Determine the (x, y) coordinate at the center of the cell enclosing the given text.  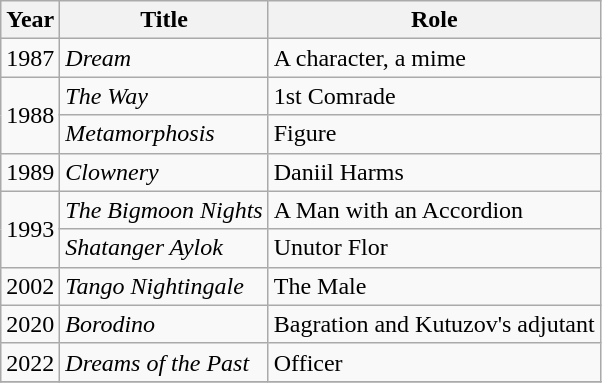
Role (434, 20)
Year (30, 20)
1993 (30, 229)
Dreams of the Past (164, 362)
Tango Nightingale (164, 286)
A Man with an Accordion (434, 210)
1988 (30, 115)
A character, a mime (434, 58)
Figure (434, 134)
Borodino (164, 324)
Unutor Flor (434, 248)
Dream (164, 58)
1989 (30, 172)
1987 (30, 58)
2022 (30, 362)
2020 (30, 324)
Metamorphosis (164, 134)
2002 (30, 286)
Bagration and Kutuzov's adjutant (434, 324)
The Male (434, 286)
Title (164, 20)
The Bigmoon Nights (164, 210)
1st Comrade (434, 96)
Daniil Harms (434, 172)
Officer (434, 362)
Clownery (164, 172)
Shatanger Aylok (164, 248)
The Way (164, 96)
